Provide the (X, Y) coordinate of the cell's center where the given text is located.  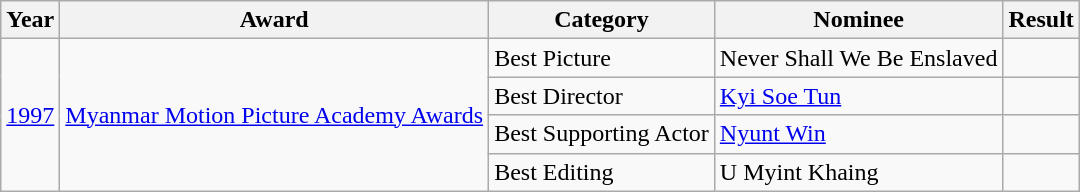
Best Supporting Actor (602, 134)
Never Shall We Be Enslaved (858, 58)
U Myint Khaing (858, 172)
Best Director (602, 96)
Kyi Soe Tun (858, 96)
Best Editing (602, 172)
Nominee (858, 20)
Nyunt Win (858, 134)
Category (602, 20)
Award (274, 20)
Year (30, 20)
1997 (30, 115)
Result (1041, 20)
Best Picture (602, 58)
Myanmar Motion Picture Academy Awards (274, 115)
